Locate the cell with the specified text and output its (x, y) center coordinate. 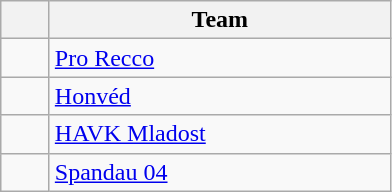
Pro Recco (220, 58)
HAVK Mladost (220, 134)
Honvéd (220, 96)
Spandau 04 (220, 172)
Team (220, 20)
